For the text-containing cell, return its midpoint in [X, Y] coordinate format. 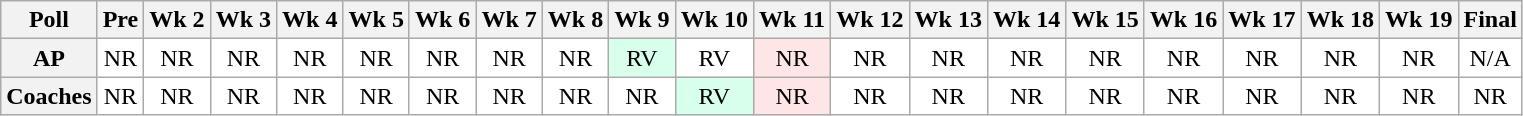
Wk 13 [948, 20]
N/A [1490, 58]
Wk 3 [243, 20]
Wk 4 [310, 20]
Wk 6 [442, 20]
Wk 16 [1183, 20]
Wk 5 [376, 20]
Wk 9 [642, 20]
Poll [49, 20]
Wk 10 [714, 20]
Wk 14 [1026, 20]
Wk 12 [870, 20]
Wk 17 [1262, 20]
Wk 7 [509, 20]
AP [49, 58]
Final [1490, 20]
Wk 2 [177, 20]
Wk 11 [792, 20]
Coaches [49, 96]
Wk 19 [1419, 20]
Pre [120, 20]
Wk 18 [1340, 20]
Wk 8 [575, 20]
Wk 15 [1105, 20]
